Pinpoint the cell where the given text exists, returning its [X, Y] midpoint coordinate. 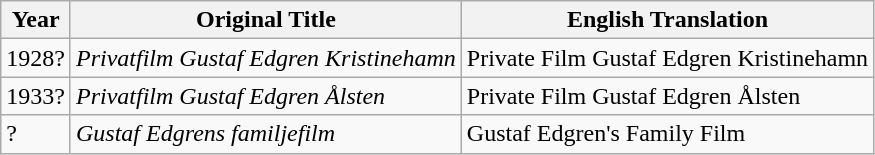
Gustaf Edgrens familjefilm [266, 134]
Gustaf Edgren's Family Film [667, 134]
Private Film Gustaf Edgren Ålsten [667, 96]
1933? [36, 96]
Year [36, 20]
Original Title [266, 20]
Privatfilm Gustaf Edgren Kristinehamn [266, 58]
1928? [36, 58]
English Translation [667, 20]
Private Film Gustaf Edgren Kristinehamn [667, 58]
? [36, 134]
Privatfilm Gustaf Edgren Ålsten [266, 96]
